Determine the [X, Y] coordinate at the center of the cell enclosing the given text.  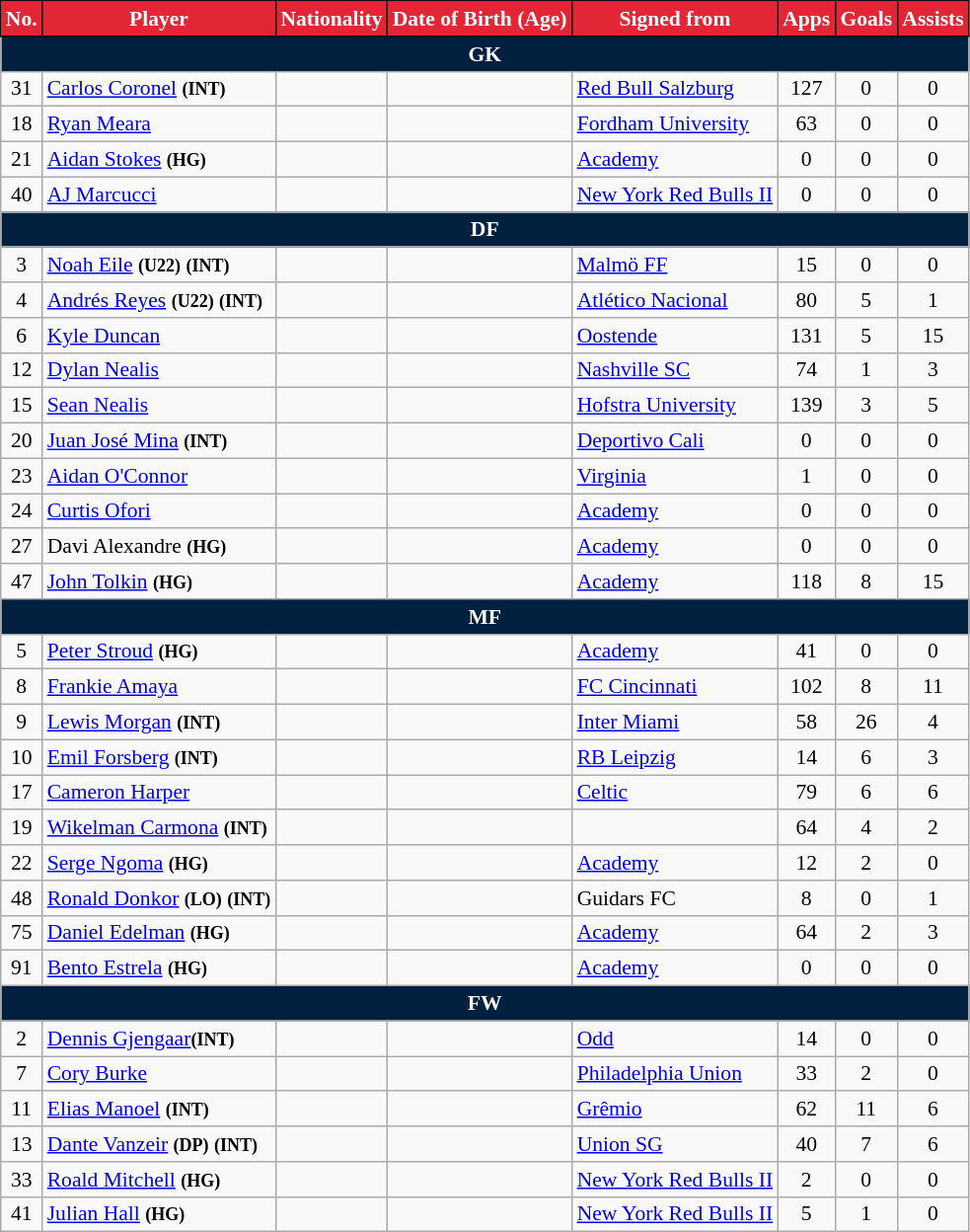
26 [866, 723]
Dennis Gjengaar(INT) [160, 1039]
Peter Stroud (HG) [160, 652]
Red Bull Salzburg [675, 89]
Curtis Ofori [160, 511]
Ryan Meara [160, 124]
Date of Birth (Age) [480, 19]
20 [22, 441]
Serge Ngoma (HG) [160, 863]
GK [485, 54]
Player [160, 19]
118 [806, 581]
Celtic [675, 793]
Deportivo Cali [675, 441]
22 [22, 863]
9 [22, 723]
21 [22, 160]
Virginia [675, 476]
Guidars FC [675, 898]
Kyle Duncan [160, 336]
MF [485, 617]
Aidan Stokes (HG) [160, 160]
Lewis Morgan (INT) [160, 723]
Bento Estrela (HG) [160, 968]
47 [22, 581]
27 [22, 547]
Aidan O'Connor [160, 476]
91 [22, 968]
Odd [675, 1039]
Fordham University [675, 124]
10 [22, 757]
Ronald Donkor (LO) (INT) [160, 898]
79 [806, 793]
Philadelphia Union [675, 1074]
75 [22, 933]
48 [22, 898]
Julian Hall (HG) [160, 1214]
Sean Nealis [160, 406]
24 [22, 511]
23 [22, 476]
Grêmio [675, 1110]
Goals [866, 19]
127 [806, 89]
Hofstra University [675, 406]
Andrés Reyes (U22) (INT) [160, 300]
Emil Forsberg (INT) [160, 757]
Inter Miami [675, 723]
131 [806, 336]
Davi Alexandre (HG) [160, 547]
Dylan Nealis [160, 370]
Cameron Harper [160, 793]
Daniel Edelman (HG) [160, 933]
FW [485, 1004]
Apps [806, 19]
139 [806, 406]
RB Leipzig [675, 757]
Roald Mitchell (HG) [160, 1180]
Nashville SC [675, 370]
FC Cincinnati [675, 687]
No. [22, 19]
62 [806, 1110]
Assists [933, 19]
80 [806, 300]
31 [22, 89]
Union SG [675, 1144]
DF [485, 230]
Frankie Amaya [160, 687]
Juan José Mina (INT) [160, 441]
Signed from [675, 19]
17 [22, 793]
Elias Manoel (INT) [160, 1110]
Carlos Coronel (INT) [160, 89]
Dante Vanzeir (DP) (INT) [160, 1144]
Wikelman Carmona (INT) [160, 828]
Malmö FF [675, 266]
Nationality [332, 19]
74 [806, 370]
102 [806, 687]
18 [22, 124]
Oostende [675, 336]
63 [806, 124]
John Tolkin (HG) [160, 581]
58 [806, 723]
13 [22, 1144]
19 [22, 828]
Cory Burke [160, 1074]
Noah Eile (U22) (INT) [160, 266]
AJ Marcucci [160, 194]
Atlético Nacional [675, 300]
